Return [x, y] of the center of cell containing provided text 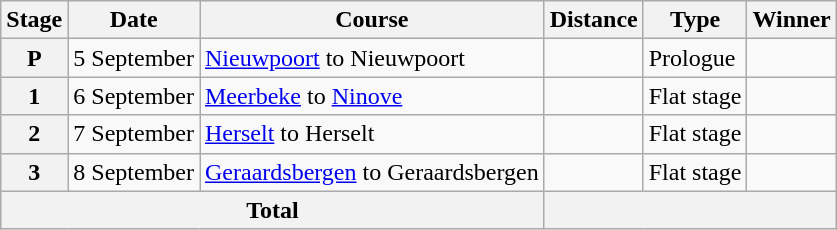
Stage [34, 20]
Date [134, 20]
Type [695, 20]
2 [34, 134]
Herselt to Herselt [372, 134]
Winner [792, 20]
Total [272, 210]
Distance [594, 20]
5 September [134, 58]
Meerbeke to Ninove [372, 96]
3 [34, 172]
1 [34, 96]
Prologue [695, 58]
8 September [134, 172]
P [34, 58]
7 September [134, 134]
Geraardsbergen to Geraardsbergen [372, 172]
Course [372, 20]
6 September [134, 96]
Nieuwpoort to Nieuwpoort [372, 58]
